For the text-containing cell, return its midpoint in [X, Y] coordinate format. 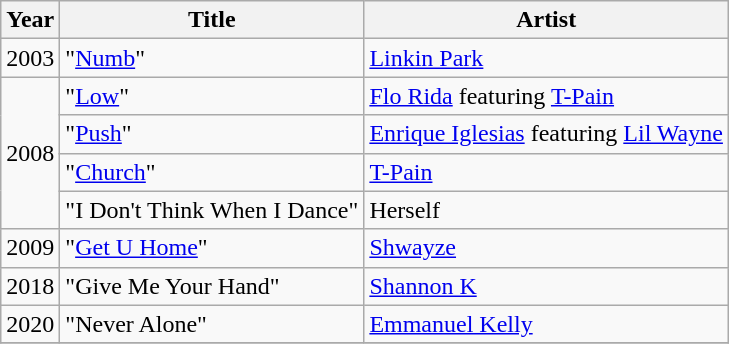
Herself [546, 210]
"Get U Home" [212, 248]
"Push" [212, 134]
"Give Me Your Hand" [212, 286]
"I Don't Think When I Dance" [212, 210]
Enrique Iglesias featuring Lil Wayne [546, 134]
"Numb" [212, 58]
"Church" [212, 172]
Shannon K [546, 286]
2008 [30, 153]
Year [30, 20]
2020 [30, 324]
Artist [546, 20]
Flo Rida featuring T-Pain [546, 96]
"Never Alone" [212, 324]
Emmanuel Kelly [546, 324]
2018 [30, 286]
Title [212, 20]
2009 [30, 248]
Shwayze [546, 248]
2003 [30, 58]
Linkin Park [546, 58]
"Low" [212, 96]
T-Pain [546, 172]
